Return the [X, Y] coordinate for the center point of the cell that contains the specified text.  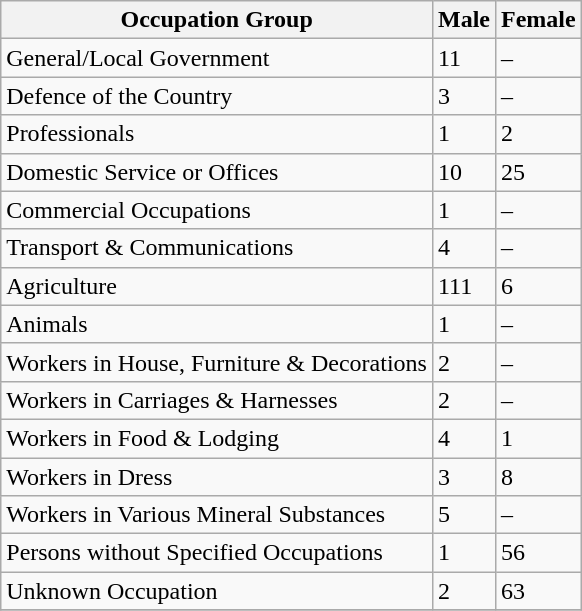
56 [539, 553]
6 [539, 286]
Persons without Specified Occupations [217, 553]
11 [464, 58]
Animals [217, 324]
Workers in Dress [217, 477]
25 [539, 172]
Workers in Various Mineral Substances [217, 515]
111 [464, 286]
Male [464, 20]
Domestic Service or Offices [217, 172]
Workers in Carriages & Harnesses [217, 400]
Unknown Occupation [217, 591]
Commercial Occupations [217, 210]
Defence of the Country [217, 96]
8 [539, 477]
5 [464, 515]
Workers in House, Furniture & Decorations [217, 362]
Professionals [217, 134]
10 [464, 172]
Transport & Communications [217, 248]
Workers in Food & Lodging [217, 438]
Female [539, 20]
Occupation Group [217, 20]
Agriculture [217, 286]
General/Local Government [217, 58]
63 [539, 591]
